Provide the [x, y] coordinate of the cell's center where the given text is located.  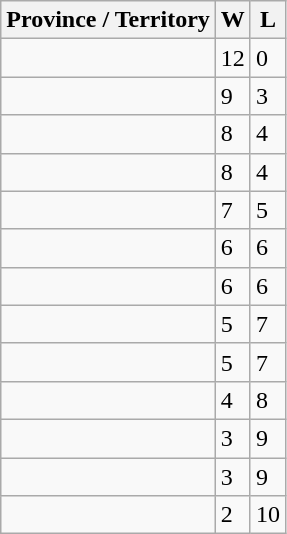
12 [232, 58]
W [232, 20]
0 [268, 58]
10 [268, 515]
L [268, 20]
2 [232, 515]
Province / Territory [108, 20]
